Locate the cell with the specified text and output its [x, y] center coordinate. 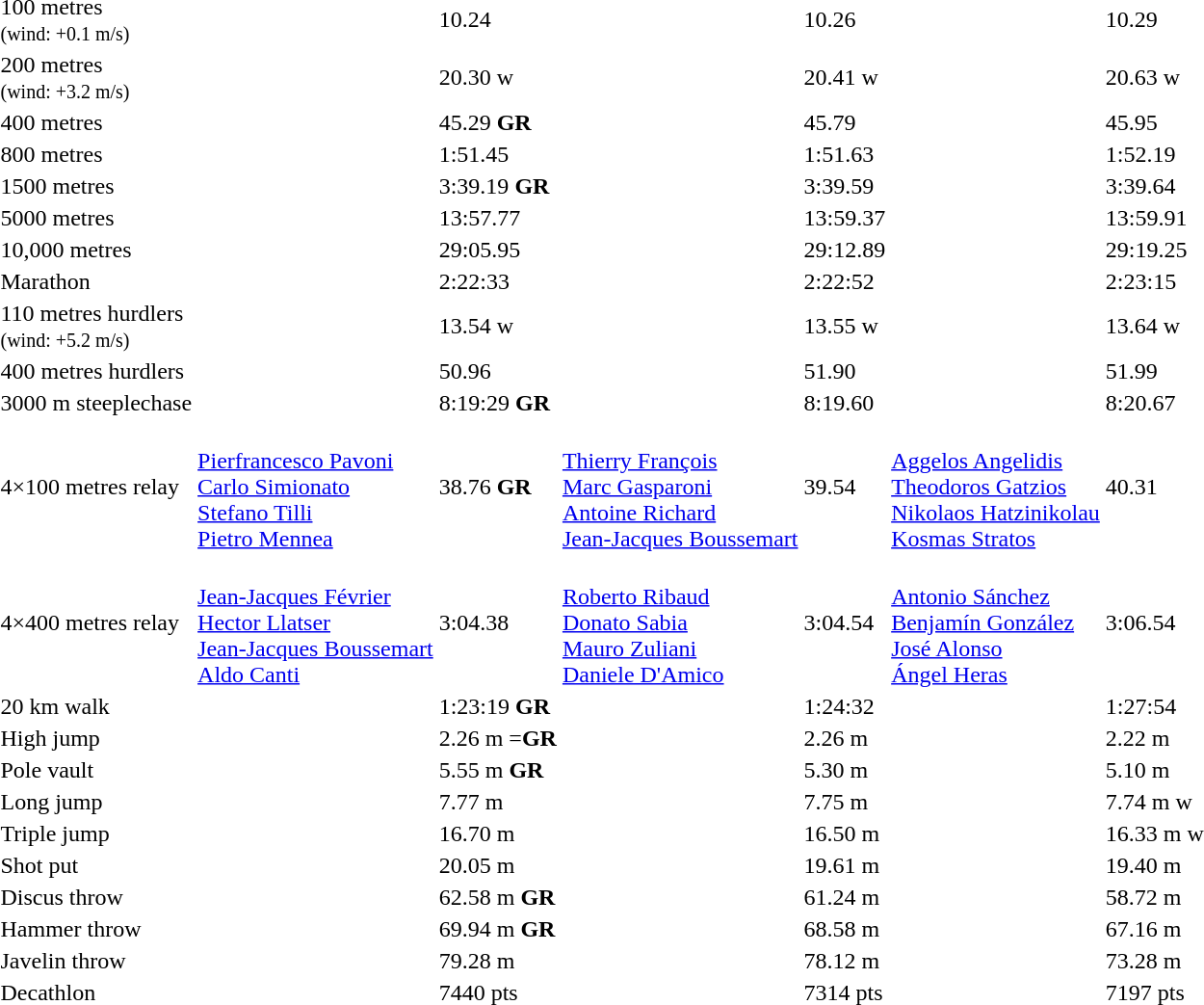
39.54 [845, 487]
Jean-Jacques FévrierHector LlatserJean-Jacques BoussemartAldo Canti [316, 622]
29:05.95 [497, 250]
19.61 m [845, 865]
69.94 m GR [497, 929]
7.75 m [845, 802]
79.28 m [497, 961]
7.77 m [497, 802]
78.12 m [845, 961]
8:19.60 [845, 403]
20.41 w [845, 77]
Pierfrancesco PavoniCarlo SimionatoStefano TilliPietro Mennea [316, 487]
2.26 m =GR [497, 738]
20.05 m [497, 865]
13.55 w [845, 326]
1:23:19 GR [497, 706]
2.26 m [845, 738]
61.24 m [845, 897]
51.90 [845, 371]
68.58 m [845, 929]
2:22:52 [845, 281]
1:51.63 [845, 154]
13:57.77 [497, 218]
3:04.38 [497, 622]
62.58 m GR [497, 897]
Roberto RibaudDonato SabiaMauro ZulianiDaniele D'Amico [680, 622]
13.54 w [497, 326]
5.55 m GR [497, 770]
50.96 [497, 371]
16.50 m [845, 833]
16.70 m [497, 833]
5.30 m [845, 770]
8:19:29 GR [497, 403]
29:12.89 [845, 250]
20.30 w [497, 77]
Antonio SánchezBenjamín GonzálezJosé AlonsoÁngel Heras [996, 622]
3:39.19 GR [497, 186]
45.29 GR [497, 122]
45.79 [845, 122]
3:39.59 [845, 186]
38.76 GR [497, 487]
13:59.37 [845, 218]
Thierry FrançoisMarc GasparoniAntoine RichardJean-Jacques Boussemart [680, 487]
1:24:32 [845, 706]
3:04.54 [845, 622]
Aggelos AngelidisTheodoros GatziosNikolaos HatzinikolauKosmas Stratos [996, 487]
2:22:33 [497, 281]
1:51.45 [497, 154]
